Locate the cell with the specified text and output its [X, Y] center coordinate. 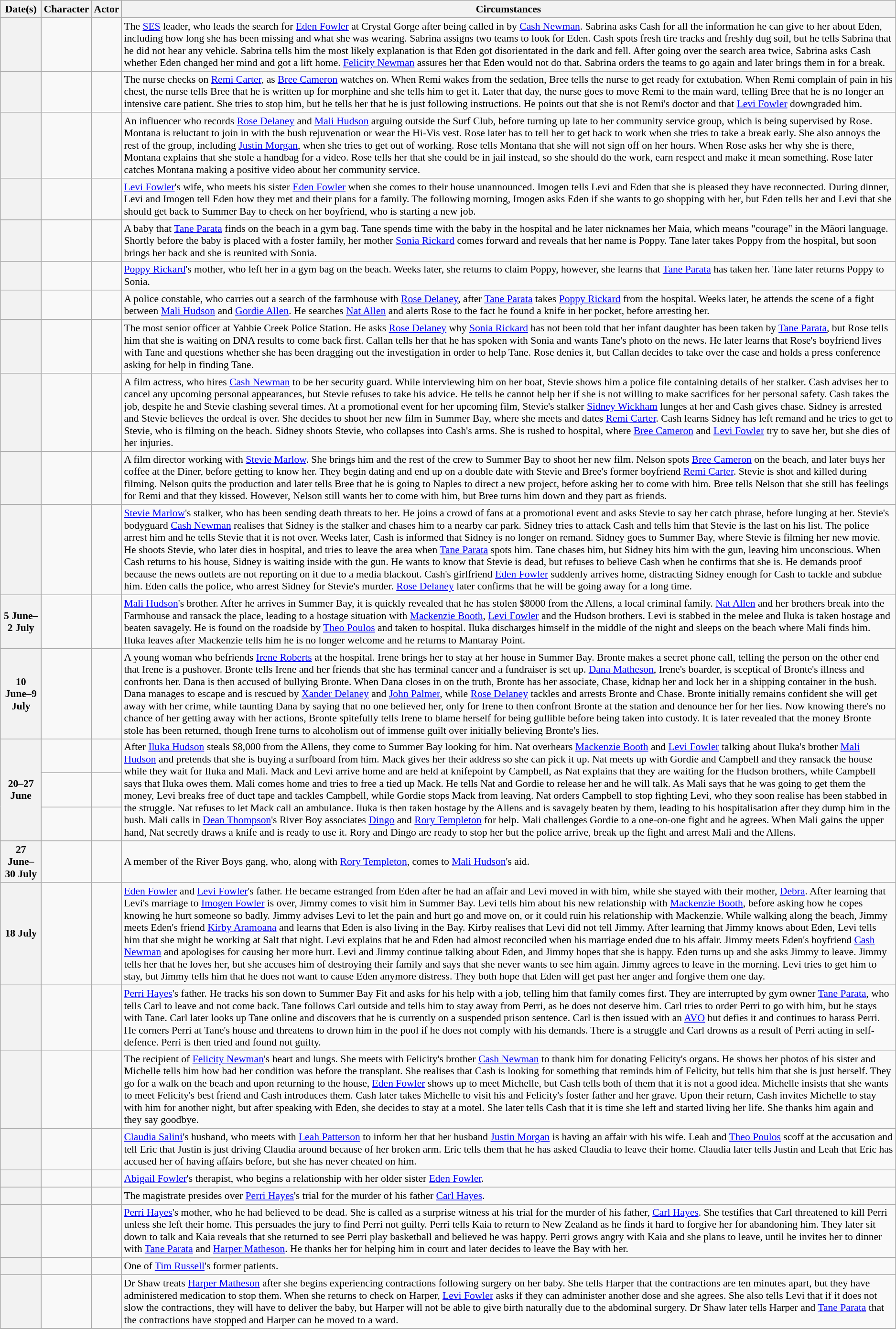
Character [67, 9]
Actor [107, 9]
5 June–2 July [21, 622]
Abigail Fowler's therapist, who begins a relationship with her older sister Eden Fowler. [508, 1179]
20–27 June [21, 790]
A member of the River Boys gang, who, along with Rory Templeton, comes to Mali Hudson's aid. [508, 862]
10 June–9 July [21, 694]
Date(s) [21, 9]
18 July [21, 934]
One of Tim Russell's former patients. [508, 1266]
The magistrate presides over Perri Hayes's trial for the murder of his father Carl Hayes. [508, 1196]
27 June–30 July [21, 862]
Circumstances [508, 9]
